Return the (x, y) coordinate for the center point of the cell that contains the specified text.  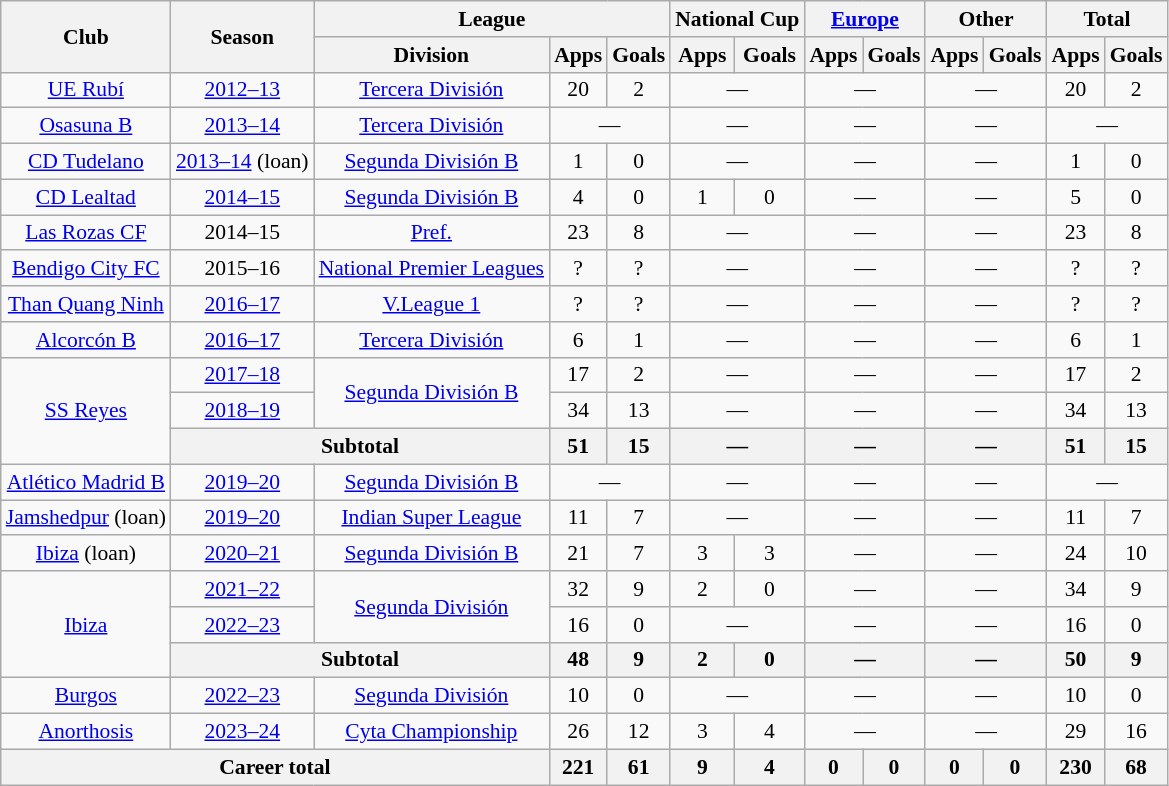
230 (1075, 767)
29 (1075, 732)
12 (638, 732)
Las Rozas CF (86, 233)
Indian Super League (432, 518)
Osasuna B (86, 126)
National Cup (737, 19)
Burgos (86, 696)
Europe (864, 19)
Ibiza (loan) (86, 554)
UE Rubí (86, 90)
National Premier Leagues (432, 269)
V.League 1 (432, 304)
50 (1075, 660)
2015–16 (242, 269)
Alcorcón B (86, 340)
League (492, 19)
Bendigo City FC (86, 269)
Club (86, 36)
Division (432, 55)
61 (638, 767)
2017–18 (242, 375)
2021–22 (242, 589)
CD Lealtad (86, 197)
Pref. (432, 233)
Career total (275, 767)
2012–13 (242, 90)
Than Quang Ninh (86, 304)
Atlético Madrid B (86, 482)
5 (1075, 197)
Cyta Championship (432, 732)
Ibiza (86, 624)
SS Reyes (86, 410)
21 (578, 554)
Total (1106, 19)
Other (986, 19)
2020–21 (242, 554)
32 (578, 589)
CD Tudelano (86, 162)
Jamshedpur (loan) (86, 518)
2023–24 (242, 732)
2013–14 (loan) (242, 162)
26 (578, 732)
Season (242, 36)
68 (1136, 767)
24 (1075, 554)
48 (578, 660)
221 (578, 767)
Anorthosis (86, 732)
2018–19 (242, 411)
2013–14 (242, 126)
